Provide the [X, Y] coordinate of the cell's center where the given text is located.  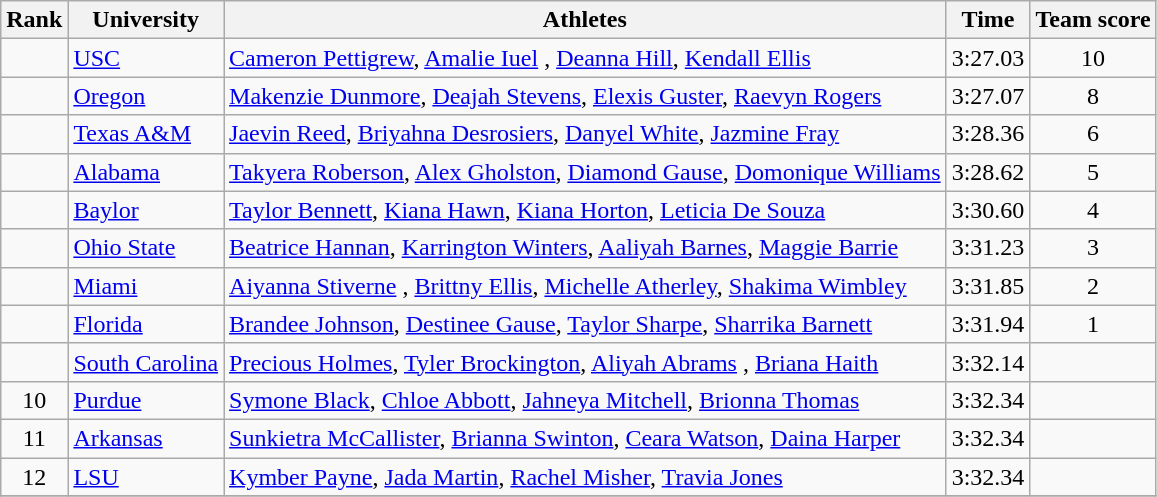
University [146, 20]
2 [1093, 286]
3:31.23 [988, 248]
Oregon [146, 96]
Taylor Bennett, Kiana Hawn, Kiana Horton, Leticia De Souza [586, 210]
Ohio State [146, 248]
4 [1093, 210]
Kymber Payne, Jada Martin, Rachel Misher, Travia Jones [586, 477]
Cameron Pettigrew, Amalie Iuel , Deanna Hill, Kendall Ellis [586, 58]
Jaevin Reed, Briyahna Desrosiers, Danyel White, Jazmine Fray [586, 134]
Symone Black, Chloe Abbott, Jahneya Mitchell, Brionna Thomas [586, 400]
South Carolina [146, 362]
Sunkietra McCallister, Brianna Swinton, Ceara Watson, Daina Harper [586, 438]
1 [1093, 324]
5 [1093, 172]
Baylor [146, 210]
Miami [146, 286]
Takyera Roberson, Alex Gholston, Diamond Gause, Domonique Williams [586, 172]
3:28.36 [988, 134]
3:28.62 [988, 172]
Brandee Johnson, Destinee Gause, Taylor Sharpe, Sharrika Barnett [586, 324]
Makenzie Dunmore, Deajah Stevens, Elexis Guster, Raevyn Rogers [586, 96]
Alabama [146, 172]
6 [1093, 134]
Rank [34, 20]
3:31.85 [988, 286]
Beatrice Hannan, Karrington Winters, Aaliyah Barnes, Maggie Barrie [586, 248]
LSU [146, 477]
3:27.07 [988, 96]
8 [1093, 96]
3:32.14 [988, 362]
Texas A&M [146, 134]
Aiyanna Stiverne , Brittny Ellis, Michelle Atherley, Shakima Wimbley [586, 286]
Arkansas [146, 438]
3:27.03 [988, 58]
Purdue [146, 400]
Team score [1093, 20]
3:30.60 [988, 210]
12 [34, 477]
3:31.94 [988, 324]
Athletes [586, 20]
Time [988, 20]
3 [1093, 248]
11 [34, 438]
USC [146, 58]
Florida [146, 324]
Precious Holmes, Tyler Brockington, Aliyah Abrams , Briana Haith [586, 362]
